Extract the [X, Y] coordinate from the center of the cell holding the provided text.  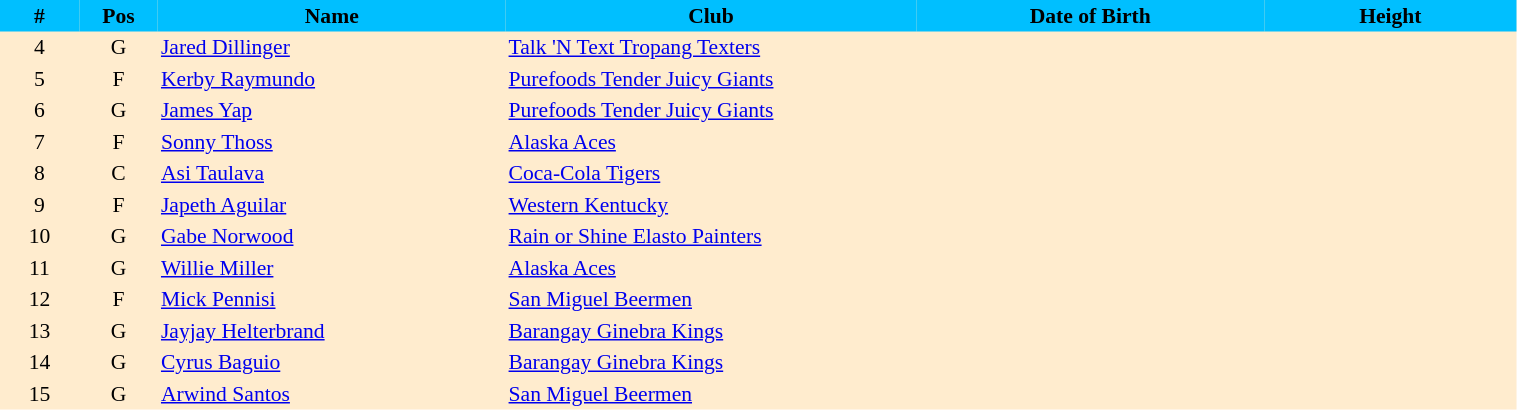
13 [40, 331]
7 [40, 142]
10 [40, 236]
14 [40, 362]
# [40, 16]
Sonny Thoss [332, 142]
Club [712, 16]
Date of Birth [1090, 16]
C [118, 174]
Gabe Norwood [332, 236]
Coca-Cola Tigers [712, 174]
Mick Pennisi [332, 300]
Jared Dillinger [332, 48]
11 [40, 268]
Pos [118, 16]
Japeth Aguilar [332, 205]
Name [332, 16]
Arwind Santos [332, 394]
6 [40, 110]
Kerby Raymundo [332, 79]
Talk 'N Text Tropang Texters [712, 48]
James Yap [332, 110]
4 [40, 48]
Cyrus Baguio [332, 362]
Jayjay Helterbrand [332, 331]
9 [40, 205]
Western Kentucky [712, 205]
Rain or Shine Elasto Painters [712, 236]
Willie Miller [332, 268]
Asi Taulava [332, 174]
8 [40, 174]
15 [40, 394]
12 [40, 300]
Height [1390, 16]
5 [40, 79]
